From the cell containing the given text, extract its center point as (X, Y) coordinate. 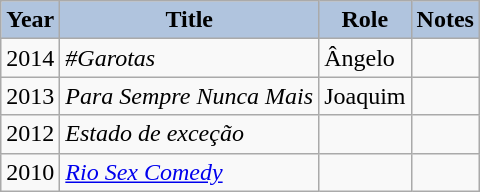
2012 (30, 134)
2014 (30, 58)
Role (365, 20)
Year (30, 20)
Rio Sex Comedy (190, 172)
Ângelo (365, 58)
Title (190, 20)
2013 (30, 96)
#Garotas (190, 58)
Para Sempre Nunca Mais (190, 96)
Joaquim (365, 96)
Estado de exceção (190, 134)
Notes (445, 20)
2010 (30, 172)
